Extract the (x, y) coordinate from the center of the cell holding the provided text.  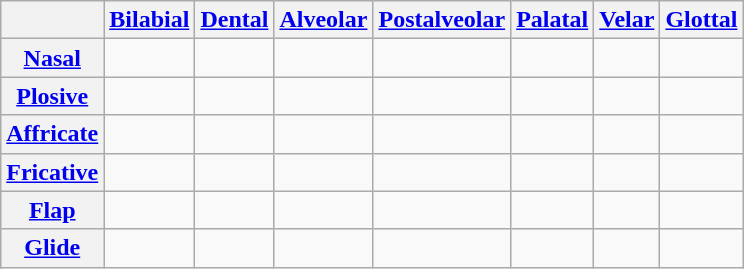
Velar (627, 20)
Postalveolar (442, 20)
Bilabial (150, 20)
Flap (52, 210)
Plosive (52, 96)
Palatal (552, 20)
Glottal (702, 20)
Affricate (52, 134)
Nasal (52, 58)
Glide (52, 248)
Dental (234, 20)
Alveolar (324, 20)
Fricative (52, 172)
